Return (X, Y) of the center of cell containing provided text 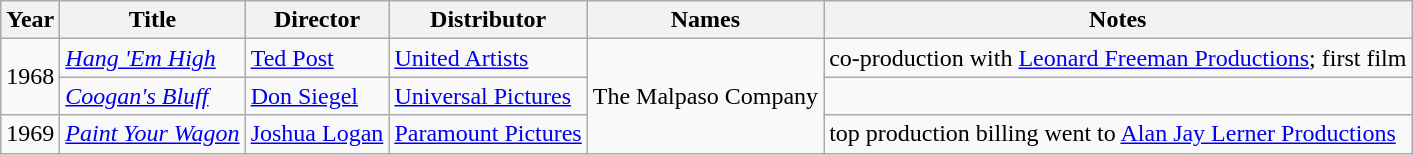
Hang 'Em High (152, 58)
United Artists (488, 58)
co-production with Leonard Freeman Productions; first film (1118, 58)
Don Siegel (317, 96)
The Malpaso Company (705, 96)
1968 (30, 77)
Paint Your Wagon (152, 134)
Ted Post (317, 58)
Names (705, 20)
top production billing went to Alan Jay Lerner Productions (1118, 134)
Year (30, 20)
Paramount Pictures (488, 134)
Joshua Logan (317, 134)
Director (317, 20)
Universal Pictures (488, 96)
Notes (1118, 20)
1969 (30, 134)
Distributor (488, 20)
Title (152, 20)
Coogan's Bluff (152, 96)
